Find where the given text appears and provide that cell's center as (x, y) coordinate. 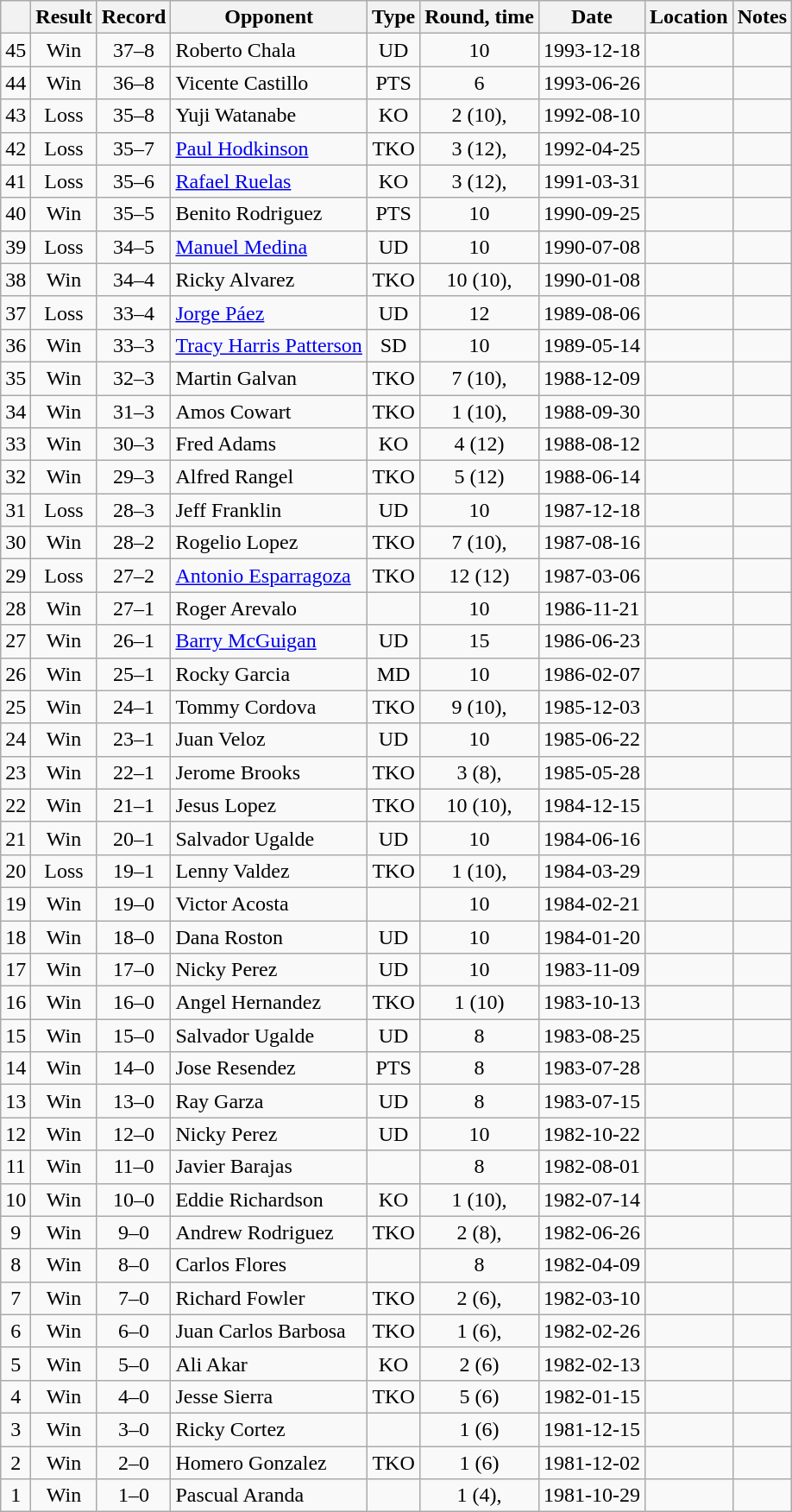
Benito Rodriguez (269, 214)
1–0 (134, 1496)
27 (16, 641)
1984-12-15 (592, 805)
1981-12-15 (592, 1429)
2 (10), (480, 116)
36–8 (134, 83)
23–1 (134, 740)
14 (16, 1068)
Ali Akar (269, 1364)
1987-12-18 (592, 510)
8–0 (134, 1265)
1982-07-14 (592, 1200)
13–0 (134, 1101)
1988-08-12 (592, 444)
34 (16, 412)
35–5 (134, 214)
1985-06-22 (592, 740)
Rafael Ruelas (269, 181)
Carlos Flores (269, 1265)
11 (16, 1167)
9–0 (134, 1232)
1993-06-26 (592, 83)
Round, time (480, 17)
1989-05-14 (592, 345)
1983-07-28 (592, 1068)
44 (16, 83)
32–3 (134, 378)
Dana Roston (269, 936)
1984-01-20 (592, 936)
Antonio Esparragoza (269, 576)
Date (592, 17)
1990-07-08 (592, 247)
Jorge Páez (269, 312)
40 (16, 214)
16 (16, 1003)
19 (16, 904)
15–0 (134, 1036)
28 (16, 608)
Jeff Franklin (269, 510)
23 (16, 772)
17–0 (134, 970)
25–1 (134, 674)
Andrew Rodriguez (269, 1232)
Amos Cowart (269, 412)
Javier Barajas (269, 1167)
1984-03-29 (592, 871)
3 (16, 1429)
35–7 (134, 148)
1989-08-06 (592, 312)
1983-10-13 (592, 1003)
1982-08-01 (592, 1167)
1983-11-09 (592, 970)
14–0 (134, 1068)
29–3 (134, 477)
1981-10-29 (592, 1496)
Barry McGuigan (269, 641)
2 (6) (480, 1364)
Location (688, 17)
35 (16, 378)
5–0 (134, 1364)
Roger Arevalo (269, 608)
1987-08-16 (592, 543)
Roberto Chala (269, 50)
2 (16, 1463)
30–3 (134, 444)
41 (16, 181)
28–3 (134, 510)
18 (16, 936)
4 (12) (480, 444)
10–0 (134, 1200)
3 (8), (480, 772)
13 (16, 1101)
1982-03-10 (592, 1298)
33 (16, 444)
30 (16, 543)
2 (6), (480, 1298)
1990-09-25 (592, 214)
5 (6) (480, 1396)
7 (16, 1298)
1982-10-22 (592, 1134)
19–0 (134, 904)
Richard Fowler (269, 1298)
1982-06-26 (592, 1232)
22 (16, 805)
2–0 (134, 1463)
20 (16, 871)
1982-04-09 (592, 1265)
1988-06-14 (592, 477)
1982-01-15 (592, 1396)
1981-12-02 (592, 1463)
Jose Resendez (269, 1068)
9 (16, 1232)
Tracy Harris Patterson (269, 345)
9 (10), (480, 707)
12–0 (134, 1134)
Paul Hodkinson (269, 148)
Opponent (269, 17)
43 (16, 116)
31 (16, 510)
12 (12) (480, 576)
1984-02-21 (592, 904)
5 (12) (480, 477)
3–0 (134, 1429)
18–0 (134, 936)
35–6 (134, 181)
Victor Acosta (269, 904)
21–1 (134, 805)
SD (393, 345)
24–1 (134, 707)
28–2 (134, 543)
33–4 (134, 312)
1 (4), (480, 1496)
1982-02-26 (592, 1331)
26 (16, 674)
MD (393, 674)
Jesse Sierra (269, 1396)
27–2 (134, 576)
29 (16, 576)
Notes (762, 17)
21 (16, 838)
26–1 (134, 641)
Jesus Lopez (269, 805)
Fred Adams (269, 444)
1988-09-30 (592, 412)
Ricky Cortez (269, 1429)
Yuji Watanabe (269, 116)
1 (10) (480, 1003)
Record (134, 17)
19–1 (134, 871)
Manuel Medina (269, 247)
Pascual Aranda (269, 1496)
34–4 (134, 280)
1984-06-16 (592, 838)
1992-08-10 (592, 116)
36 (16, 345)
6–0 (134, 1331)
1991-03-31 (592, 181)
1 (6), (480, 1331)
42 (16, 148)
37–8 (134, 50)
1987-03-06 (592, 576)
11–0 (134, 1167)
Homero Gonzalez (269, 1463)
1 (16, 1496)
7–0 (134, 1298)
1992-04-25 (592, 148)
1985-05-28 (592, 772)
Rogelio Lopez (269, 543)
1982-02-13 (592, 1364)
25 (16, 707)
1983-08-25 (592, 1036)
Alfred Rangel (269, 477)
1993-12-18 (592, 50)
16–0 (134, 1003)
2 (8), (480, 1232)
Ray Garza (269, 1101)
20–1 (134, 838)
17 (16, 970)
32 (16, 477)
1986-02-07 (592, 674)
Juan Carlos Barbosa (269, 1331)
33–3 (134, 345)
1988-12-09 (592, 378)
Type (393, 17)
22–1 (134, 772)
35–8 (134, 116)
Martin Galvan (269, 378)
Rocky Garcia (269, 674)
31–3 (134, 412)
34–5 (134, 247)
5 (16, 1364)
1986-06-23 (592, 641)
Angel Hernandez (269, 1003)
4 (16, 1396)
4–0 (134, 1396)
37 (16, 312)
1986-11-21 (592, 608)
Lenny Valdez (269, 871)
24 (16, 740)
Result (64, 17)
Vicente Castillo (269, 83)
27–1 (134, 608)
Eddie Richardson (269, 1200)
39 (16, 247)
45 (16, 50)
Ricky Alvarez (269, 280)
38 (16, 280)
Jerome Brooks (269, 772)
1983-07-15 (592, 1101)
1990-01-08 (592, 280)
Tommy Cordova (269, 707)
1985-12-03 (592, 707)
Juan Veloz (269, 740)
